Extract the (x, y) coordinate from the center of the cell holding the provided text.  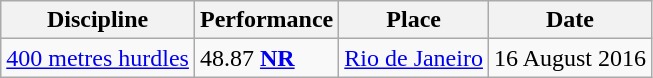
Performance (266, 20)
400 metres hurdles (98, 58)
Rio de Janeiro (414, 58)
48.87 NR (266, 58)
Discipline (98, 20)
Place (414, 20)
16 August 2016 (570, 58)
Date (570, 20)
